Detect which cell encompasses the target text, then output its (X, Y) center coordinate. 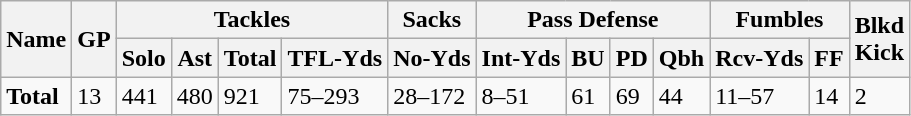
14 (829, 96)
Sacks (432, 20)
2 (879, 96)
75–293 (335, 96)
GP (94, 39)
BU (588, 58)
441 (144, 96)
PD (632, 58)
921 (250, 96)
11–57 (760, 96)
BlkdKick (879, 39)
Solo (144, 58)
Fumbles (780, 20)
Int-Yds (521, 58)
44 (681, 96)
Qbh (681, 58)
Ast (194, 58)
8–51 (521, 96)
Tackles (252, 20)
Name (36, 39)
Pass Defense (593, 20)
61 (588, 96)
TFL-Yds (335, 58)
No-Yds (432, 58)
Rcv-Yds (760, 58)
FF (829, 58)
69 (632, 96)
480 (194, 96)
13 (94, 96)
28–172 (432, 96)
